Return the [X, Y] coordinate for the center point of the cell that contains the specified text.  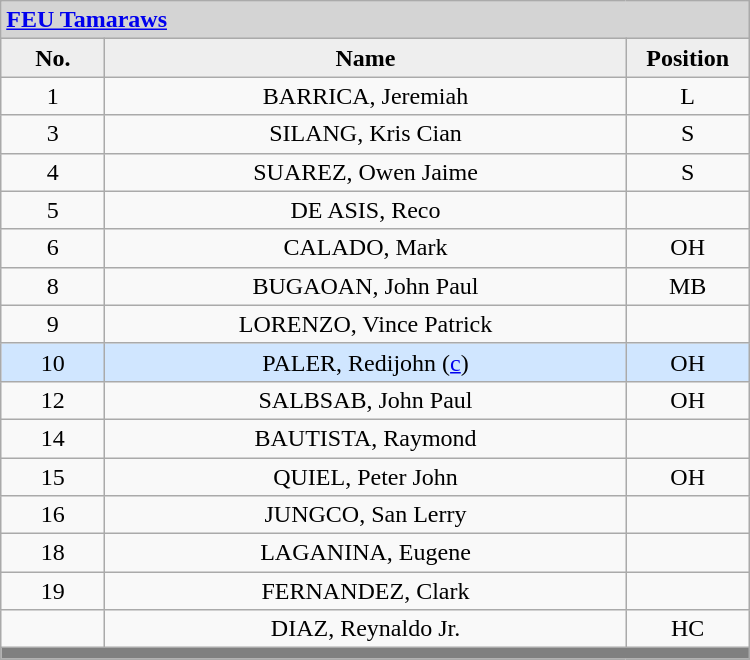
8 [53, 286]
JUNGCO, San Lerry [366, 515]
SUAREZ, Owen Jaime [366, 172]
DE ASIS, Reco [366, 210]
SALBSAB, John Paul [366, 400]
BAUTISTA, Raymond [366, 438]
LORENZO, Vince Patrick [366, 324]
MB [688, 286]
LAGANINA, Eugene [366, 553]
18 [53, 553]
4 [53, 172]
14 [53, 438]
QUIEL, Peter John [366, 477]
19 [53, 591]
Position [688, 58]
PALER, Redijohn (c) [366, 362]
BUGAOAN, John Paul [366, 286]
FEU Tamaraws [375, 20]
Name [366, 58]
12 [53, 400]
HC [688, 629]
15 [53, 477]
DIAZ, Reynaldo Jr. [366, 629]
L [688, 96]
9 [53, 324]
1 [53, 96]
3 [53, 134]
FERNANDEZ, Clark [366, 591]
CALADO, Mark [366, 248]
SILANG, Kris Cian [366, 134]
5 [53, 210]
6 [53, 248]
10 [53, 362]
No. [53, 58]
16 [53, 515]
BARRICA, Jeremiah [366, 96]
